Determine the [x, y] coordinate at the center of the cell enclosing the given text.  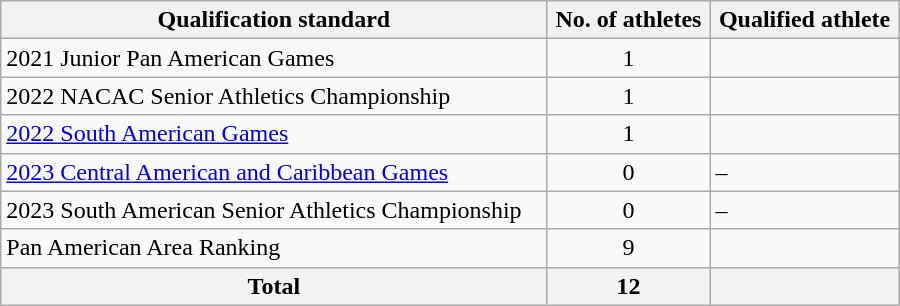
2022 NACAC Senior Athletics Championship [274, 96]
Qualification standard [274, 20]
No. of athletes [628, 20]
9 [628, 248]
2021 Junior Pan American Games [274, 58]
2023 Central American and Caribbean Games [274, 172]
Total [274, 286]
Qualified athlete [804, 20]
2023 South American Senior Athletics Championship [274, 210]
2022 South American Games [274, 134]
Pan American Area Ranking [274, 248]
12 [628, 286]
